Search for the cell housing the specified text and yield its (X, Y) center coordinate. 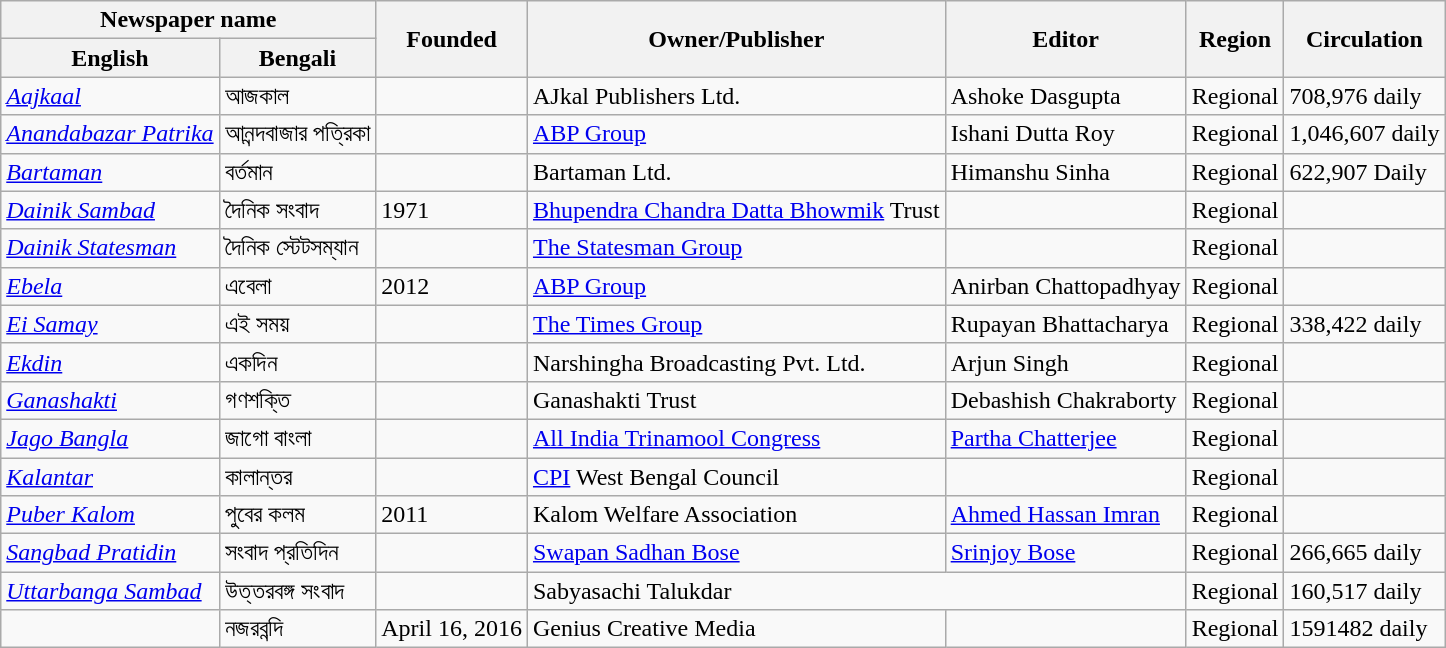
Sabyasachi Talukdar (856, 591)
Bengali (298, 58)
1591482 daily (1364, 629)
দৈনিক স্টেটসম্যান (298, 248)
জাগো বাংলা (298, 438)
Genius Creative Media (736, 629)
আনন্দবাজার পত্রিকা (298, 134)
English (110, 58)
Bhupendra Chandra Datta Bhowmik Trust (736, 210)
Ebela (110, 286)
একদিন (298, 362)
2012 (452, 286)
উত্তরবঙ্গ সংবাদ (298, 591)
গণশক্তি (298, 400)
1971 (452, 210)
Srinjoy Bose (1066, 553)
Puber Kalom (110, 515)
1,046,607 daily (1364, 134)
Region (1235, 39)
Ashoke Dasgupta (1066, 96)
Bartaman (110, 172)
Ei Samay (110, 324)
Aajkaal (110, 96)
Owner/Publisher (736, 39)
622,907 Daily (1364, 172)
Ahmed Hassan Imran (1066, 515)
Kalom Welfare Association (736, 515)
Kalantar (110, 477)
Founded (452, 39)
Editor (1066, 39)
Uttarbanga Sambad (110, 591)
April 16, 2016 (452, 629)
CPI West Bengal Council (736, 477)
The Statesman Group (736, 248)
পুবের কলম (298, 515)
Circulation (1364, 39)
Anirban Chattopadhyay (1066, 286)
338,422 daily (1364, 324)
Rupayan Bhattacharya (1066, 324)
Ekdin (110, 362)
কালান্তর (298, 477)
708,976 daily (1364, 96)
Ganashakti (110, 400)
দৈনিক সংবাদ (298, 210)
Debashish Chakraborty (1066, 400)
The Times Group (736, 324)
Sangbad Pratidin (110, 553)
2011 (452, 515)
Himanshu Sinha (1066, 172)
আজকাল (298, 96)
এবেলা (298, 286)
Partha Chatterjee (1066, 438)
Newspaper name (188, 20)
এই সময় (298, 324)
Ishani Dutta Roy (1066, 134)
Jago Bangla (110, 438)
সংবাদ প্রতিদিন (298, 553)
All India Trinamool Congress (736, 438)
Arjun Singh (1066, 362)
বর্তমান (298, 172)
266,665 daily (1364, 553)
Narshingha Broadcasting Pvt. Ltd. (736, 362)
160,517 daily (1364, 591)
AJkal Publishers Ltd. (736, 96)
Anandabazar Patrika (110, 134)
Bartaman Ltd. (736, 172)
Ganashakti Trust (736, 400)
Dainik Sambad (110, 210)
Dainik Statesman (110, 248)
Swapan Sadhan Bose (736, 553)
নজরবন্দি (298, 629)
